Pinpoint the cell where the given text exists, returning its [x, y] midpoint coordinate. 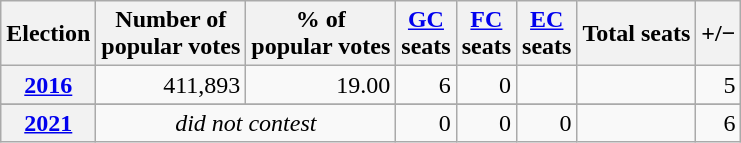
ECseats [547, 34]
Election [48, 34]
GCseats [426, 34]
+/− [718, 34]
2021 [48, 123]
2016 [48, 85]
% ofpopular votes [321, 34]
411,893 [171, 85]
Total seats [636, 34]
did not contest [246, 123]
Number ofpopular votes [171, 34]
19.00 [321, 85]
5 [718, 85]
FCseats [486, 34]
